Return [x, y] of the center of cell containing provided text 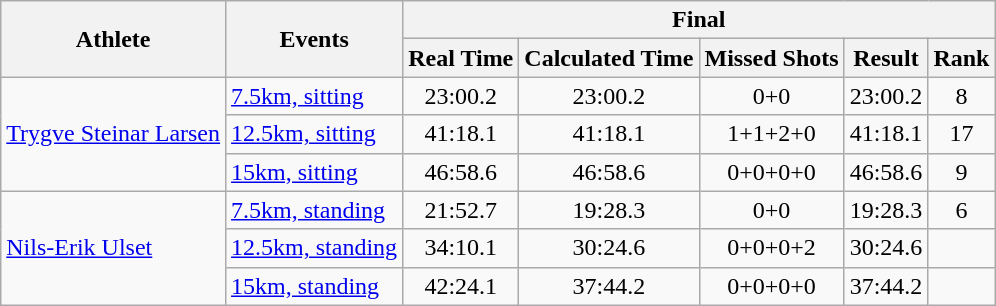
21:52.7 [461, 210]
Nils-Erik Ulset [114, 248]
17 [962, 134]
15km, sitting [314, 172]
1+1+2+0 [772, 134]
Result [886, 58]
Events [314, 39]
12.5km, sitting [314, 134]
9 [962, 172]
0+0+0+2 [772, 248]
Calculated Time [609, 58]
7.5km, standing [314, 210]
6 [962, 210]
Real Time [461, 58]
Missed Shots [772, 58]
34:10.1 [461, 248]
7.5km, sitting [314, 96]
Rank [962, 58]
Final [699, 20]
15km, standing [314, 286]
Athlete [114, 39]
8 [962, 96]
12.5km, standing [314, 248]
Trygve Steinar Larsen [114, 134]
42:24.1 [461, 286]
